Extract the [x, y] coordinate from the center of the cell holding the provided text.  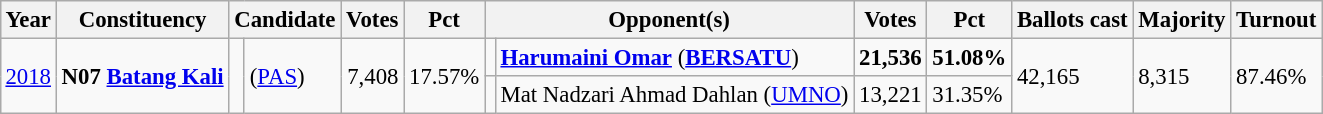
Opponent(s) [670, 20]
17.57% [444, 76]
42,165 [1072, 76]
51.08% [970, 57]
31.35% [970, 95]
7,408 [372, 76]
Ballots cast [1072, 20]
8,315 [1182, 76]
N07 Batang Kali [142, 76]
Harumaini Omar (BERSATU) [674, 57]
Candidate [285, 20]
21,536 [890, 57]
87.46% [1276, 76]
Constituency [142, 20]
13,221 [890, 95]
Turnout [1276, 20]
(PAS) [292, 76]
Year [28, 20]
2018 [28, 76]
Majority [1182, 20]
Mat Nadzari Ahmad Dahlan (UMNO) [674, 95]
